Return the (x, y) coordinate for the center point of the cell that contains the specified text.  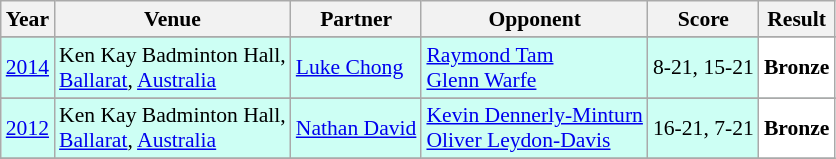
Raymond Tam Glenn Warfe (534, 68)
Venue (172, 19)
Opponent (534, 19)
2014 (28, 68)
Year (28, 19)
Score (704, 19)
Partner (356, 19)
16-21, 7-21 (704, 128)
Luke Chong (356, 68)
8-21, 15-21 (704, 68)
Kevin Dennerly-Minturn Oliver Leydon-Davis (534, 128)
2012 (28, 128)
Nathan David (356, 128)
Result (797, 19)
